Detect which cell encompasses the target text, then output its [X, Y] center coordinate. 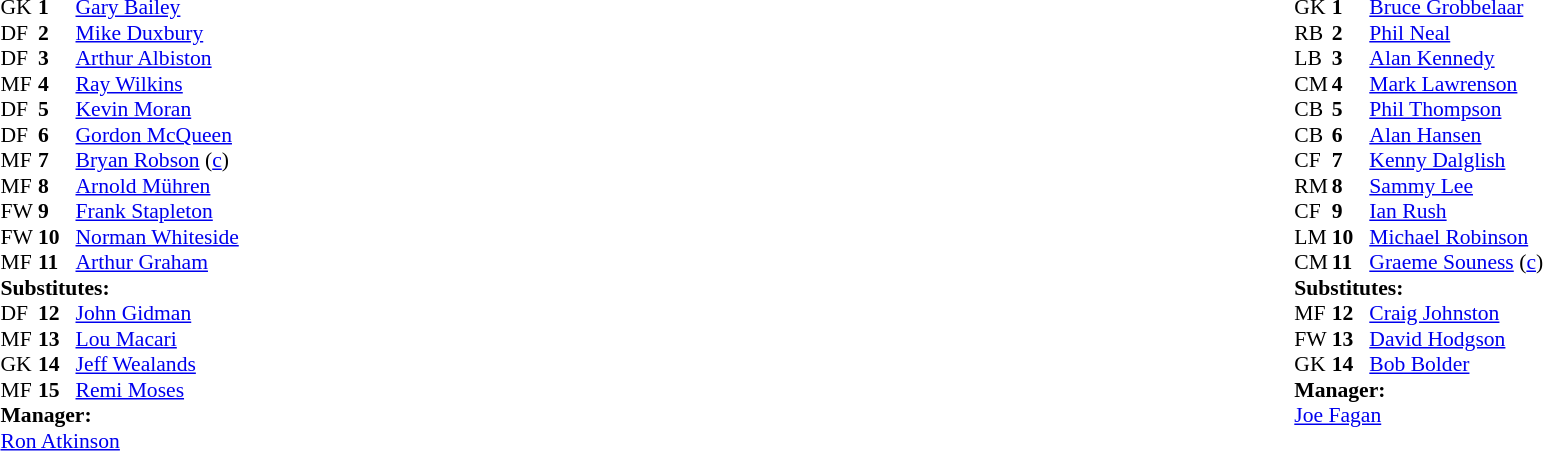
Ray Wilkins [158, 84]
Frank Stapleton [158, 211]
Kevin Moran [158, 109]
Craig Johnston [1456, 313]
Mike Duxbury [158, 33]
Jeff Wealands [158, 365]
Bryan Robson (c) [158, 161]
Norman Whiteside [158, 237]
Michael Robinson [1456, 237]
Lou Macari [158, 339]
Remi Moses [158, 390]
Arthur Albiston [158, 59]
RB [1313, 33]
RM [1313, 186]
15 [57, 390]
Alan Kennedy [1456, 59]
Ian Rush [1456, 211]
David Hodgson [1456, 339]
Mark Lawrenson [1456, 84]
Phil Thompson [1456, 109]
Joe Fagan [1418, 415]
Kenny Dalglish [1456, 161]
Bob Bolder [1456, 365]
Phil Neal [1456, 33]
LB [1313, 59]
Alan Hansen [1456, 135]
Arthur Graham [158, 263]
LM [1313, 237]
John Gidman [158, 313]
Sammy Lee [1456, 186]
Graeme Souness (c) [1456, 263]
Gordon McQueen [158, 135]
Arnold Mühren [158, 186]
